For the text-containing cell, return its midpoint in (X, Y) coordinate format. 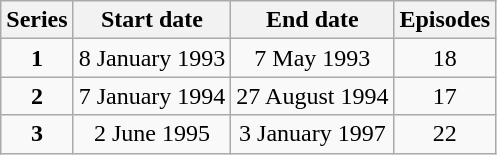
Series (37, 20)
Episodes (445, 20)
Start date (152, 20)
27 August 1994 (312, 96)
7 May 1993 (312, 58)
End date (312, 20)
1 (37, 58)
2 (37, 96)
2 June 1995 (152, 134)
22 (445, 134)
17 (445, 96)
3 (37, 134)
8 January 1993 (152, 58)
7 January 1994 (152, 96)
18 (445, 58)
3 January 1997 (312, 134)
